Pinpoint the cell where the given text exists, returning its [X, Y] midpoint coordinate. 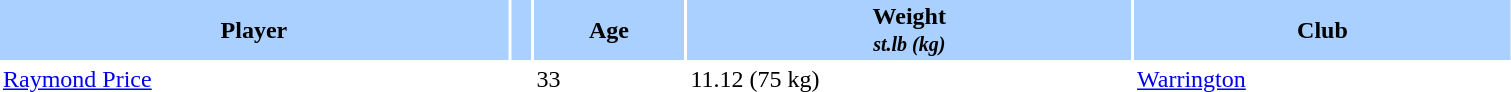
Club [1322, 30]
Age [608, 30]
Weightst.lb (kg) [909, 30]
Player [254, 30]
